Capture the cell that displays the provided text and extract its (X, Y) central coordinate. 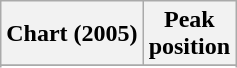
Chart (2005) (72, 34)
Peakposition (189, 34)
